Capture the cell that displays the provided text and extract its (x, y) central coordinate. 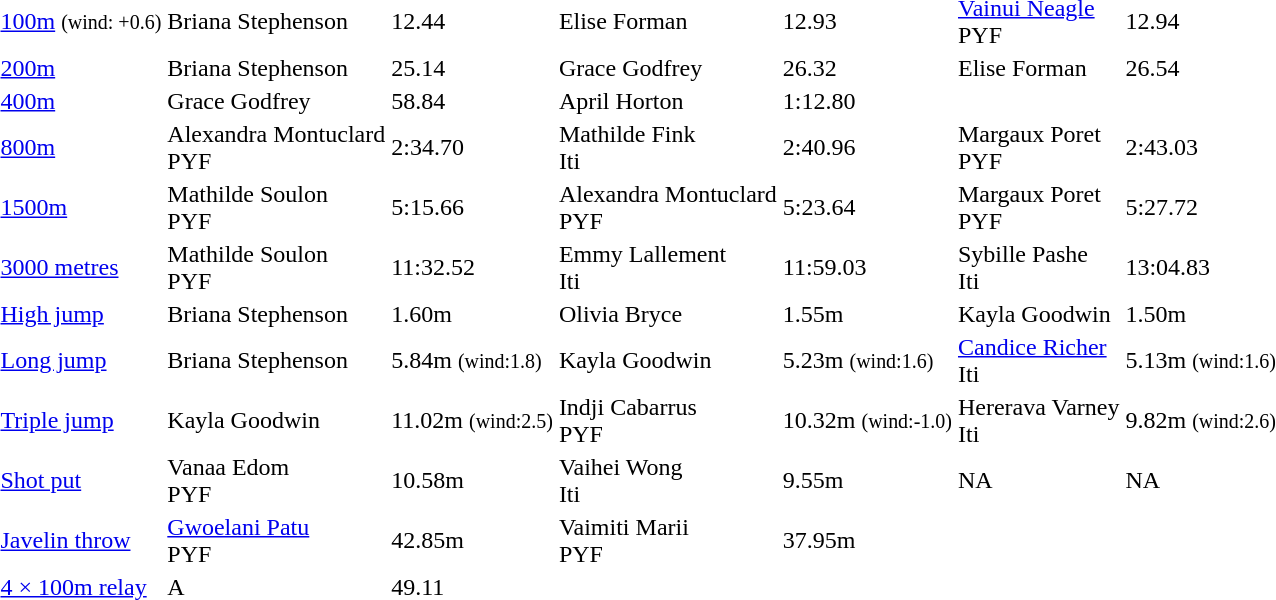
Sybille Pashe Iti (1038, 268)
5:15.66 (472, 208)
11:32.52 (472, 268)
25.14 (472, 68)
Vanaa Edom PYF (276, 480)
Elise Forman (1038, 68)
42.85m (472, 540)
Vaihei Wong Iti (668, 480)
5.23m (wind:1.6) (867, 360)
1:12.80 (867, 101)
Vaimiti Marii PYF (668, 540)
10.58m (472, 480)
Emmy Lallement Iti (668, 268)
11:59.03 (867, 268)
5.84m (wind:1.8) (472, 360)
1.55m (867, 314)
11.02m (wind:2.5) (472, 420)
Mathilde Fink Iti (668, 148)
Hererava Varney Iti (1038, 420)
NA (1038, 480)
58.84 (472, 101)
Indji Cabarrus PYF (668, 420)
26.32 (867, 68)
Candice Richer Iti (1038, 360)
April Horton (668, 101)
1.60m (472, 314)
Olivia Bryce (668, 314)
2:34.70 (472, 148)
2:40.96 (867, 148)
37.95m (867, 540)
10.32m (wind:-1.0) (867, 420)
9.55m (867, 480)
Gwoelani Patu PYF (276, 540)
5:23.64 (867, 208)
